Scan for the cell matching the given text and deliver its (X, Y) coordinate at center. 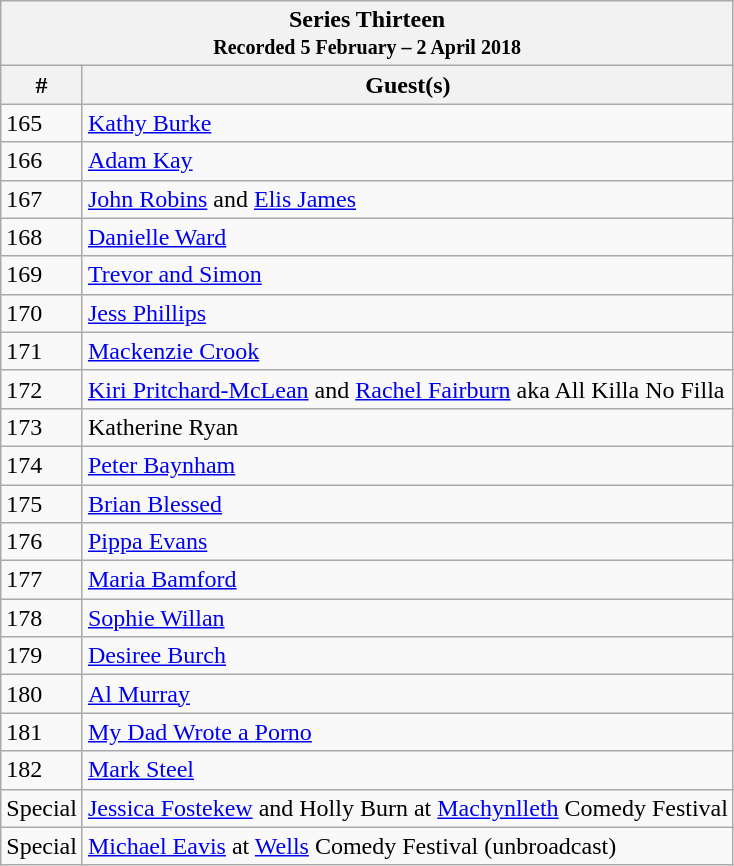
176 (42, 542)
Kathy Burke (408, 123)
165 (42, 123)
Danielle Ward (408, 237)
173 (42, 427)
John Robins and Elis James (408, 199)
Al Murray (408, 694)
Sophie Willan (408, 618)
169 (42, 275)
Pippa Evans (408, 542)
Jessica Fostekew and Holly Burn at Machynlleth Comedy Festival (408, 808)
Michael Eavis at Wells Comedy Festival (unbroadcast) (408, 846)
167 (42, 199)
Guest(s) (408, 85)
Katherine Ryan (408, 427)
174 (42, 465)
177 (42, 580)
Maria Bamford (408, 580)
170 (42, 313)
171 (42, 351)
Mark Steel (408, 770)
180 (42, 694)
Peter Baynham (408, 465)
Brian Blessed (408, 503)
172 (42, 389)
175 (42, 503)
179 (42, 656)
Jess Phillips (408, 313)
Adam Kay (408, 161)
Series ThirteenRecorded 5 February – 2 April 2018 (368, 34)
My Dad Wrote a Porno (408, 732)
# (42, 85)
166 (42, 161)
168 (42, 237)
Desiree Burch (408, 656)
Trevor and Simon (408, 275)
Mackenzie Crook (408, 351)
178 (42, 618)
182 (42, 770)
181 (42, 732)
Kiri Pritchard-McLean and Rachel Fairburn aka All Killa No Filla (408, 389)
